Capture the cell that displays the provided text and extract its (x, y) central coordinate. 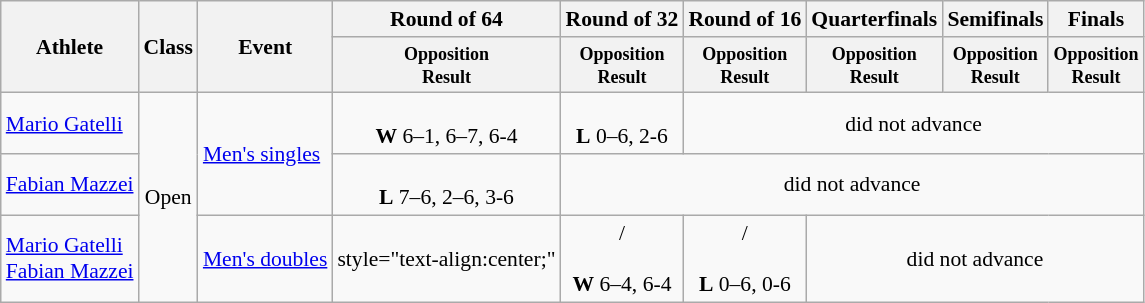
Class (168, 47)
W 6–1, 6–7, 6-4 (446, 124)
Men's doubles (266, 258)
L 0–6, 2-6 (622, 124)
Round of 64 (446, 19)
Open (168, 198)
Event (266, 47)
Athlete (70, 47)
Round of 16 (744, 19)
Quarterfinals (874, 19)
Mario Gatelli Fabian Mazzei (70, 258)
L 7–6, 2–6, 3-6 (446, 184)
/W 6–4, 6-4 (622, 258)
/L 0–6, 0-6 (744, 258)
Finals (1096, 19)
style="text-align:center;" (446, 258)
Men's singles (266, 154)
Mario Gatelli (70, 124)
Round of 32 (622, 19)
Fabian Mazzei (70, 184)
Semifinals (995, 19)
